Find where the given text appears and provide that cell's center as [x, y] coordinate. 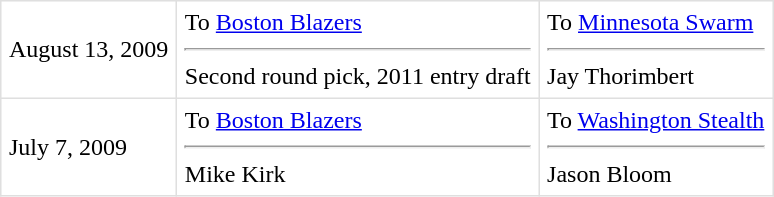
To Boston Blazers Second round pick, 2011 entry draft [358, 50]
July 7, 2009 [89, 147]
August 13, 2009 [89, 50]
To Washington StealthJason Bloom [656, 147]
To Boston Blazers Mike Kirk [358, 147]
To Minnesota SwarmJay Thorimbert [656, 50]
